Find where the given text appears and provide that cell's center as [x, y] coordinate. 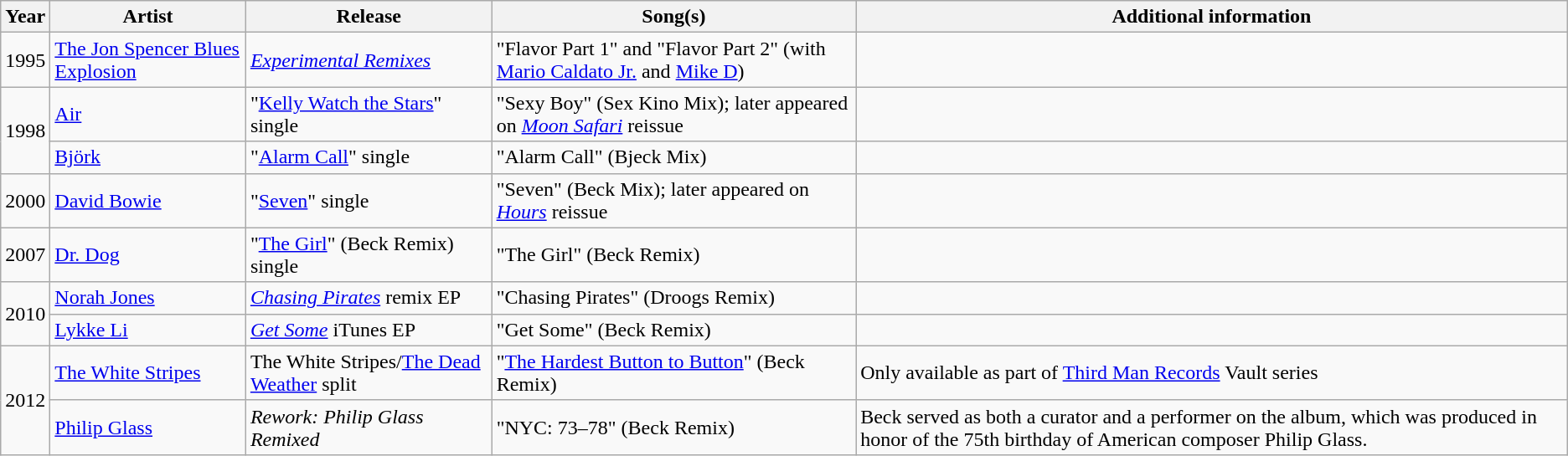
David Bowie [148, 201]
"Chasing Pirates" (Droogs Remix) [673, 298]
1995 [25, 60]
Additional information [1212, 17]
"NYC: 73–78" (Beck Remix) [673, 427]
Artist [148, 17]
Get Some iTunes EP [369, 330]
1998 [25, 131]
"Get Some" (Beck Remix) [673, 330]
"Seven" (Beck Mix); later appeared on Hours reissue [673, 201]
"The Girl" (Beck Remix) [673, 254]
"Alarm Call" (Bjeck Mix) [673, 157]
Only available as part of Third Man Records Vault series [1212, 373]
"The Girl" (Beck Remix) single [369, 254]
Year [25, 17]
Rework: Philip Glass Remixed [369, 427]
Beck served as both a curator and a performer on the album, which was produced in honor of the 75th birthday of American composer Philip Glass. [1212, 427]
Norah Jones [148, 298]
"Flavor Part 1" and "Flavor Part 2" (with Mario Caldato Jr. and Mike D) [673, 60]
Song(s) [673, 17]
Lykke Li [148, 330]
The Jon Spencer Blues Explosion [148, 60]
Dr. Dog [148, 254]
Air [148, 114]
"Kelly Watch the Stars" single [369, 114]
The White Stripes [148, 373]
Philip Glass [148, 427]
Björk [148, 157]
"Seven" single [369, 201]
"The Hardest Button to Button" (Beck Remix) [673, 373]
Experimental Remixes [369, 60]
Release [369, 17]
The White Stripes/The Dead Weather split [369, 373]
2007 [25, 254]
"Sexy Boy" (Sex Kino Mix); later appeared on Moon Safari reissue [673, 114]
"Alarm Call" single [369, 157]
2010 [25, 314]
Chasing Pirates remix EP [369, 298]
2012 [25, 400]
2000 [25, 201]
